From the cell containing the given text, extract its center point as [X, Y] coordinate. 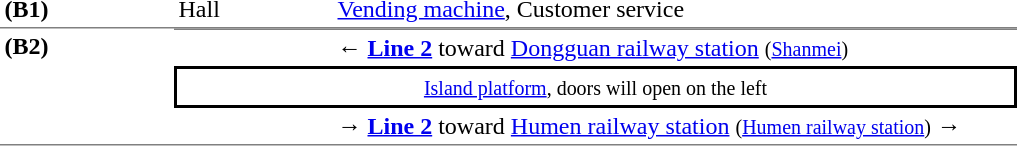
(B2) [87, 86]
Island platform, doors will open on the left [596, 87]
← Line 2 toward Dongguan railway station (Shanmei) [675, 47]
→ Line 2 toward Humen railway station (Humen railway station) → [675, 127]
